Find where the given text appears and provide that cell's center as (x, y) coordinate. 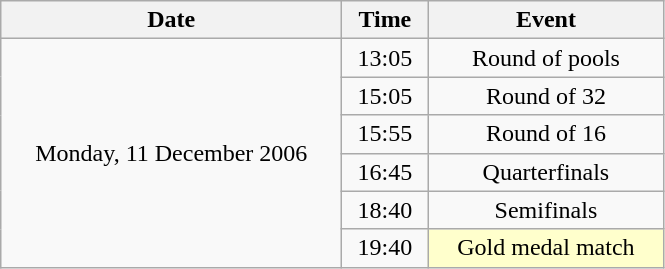
18:40 (385, 210)
Semifinals (546, 210)
Gold medal match (546, 248)
19:40 (385, 248)
Round of 32 (546, 96)
Event (546, 20)
16:45 (385, 172)
Quarterfinals (546, 172)
15:55 (385, 134)
Monday, 11 December 2006 (172, 153)
Round of 16 (546, 134)
15:05 (385, 96)
Round of pools (546, 58)
13:05 (385, 58)
Time (385, 20)
Date (172, 20)
